Scan for the cell matching the given text and deliver its [x, y] coordinate at center. 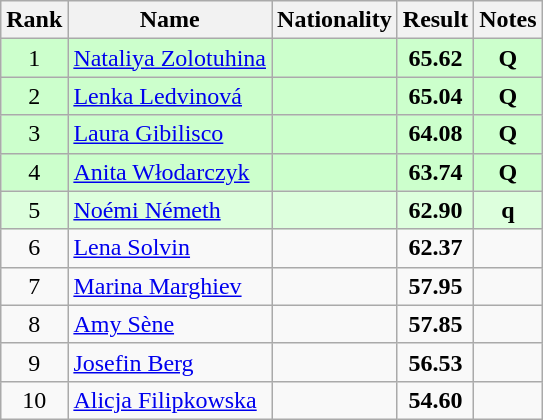
63.74 [435, 172]
62.90 [435, 210]
65.62 [435, 58]
54.60 [435, 400]
5 [34, 210]
Alicja Filipkowska [170, 400]
Josefin Berg [170, 362]
Result [435, 20]
9 [34, 362]
65.04 [435, 96]
Nataliya Zolotuhina [170, 58]
Lenka Ledvinová [170, 96]
Notes [508, 20]
57.85 [435, 324]
Name [170, 20]
Marina Marghiev [170, 286]
4 [34, 172]
Anita Włodarczyk [170, 172]
2 [34, 96]
Noémi Németh [170, 210]
57.95 [435, 286]
Amy Sène [170, 324]
8 [34, 324]
Laura Gibilisco [170, 134]
56.53 [435, 362]
Rank [34, 20]
6 [34, 248]
3 [34, 134]
64.08 [435, 134]
Lena Solvin [170, 248]
10 [34, 400]
7 [34, 286]
62.37 [435, 248]
1 [34, 58]
Nationality [335, 20]
q [508, 210]
